Pinpoint the cell where the given text exists, returning its (x, y) midpoint coordinate. 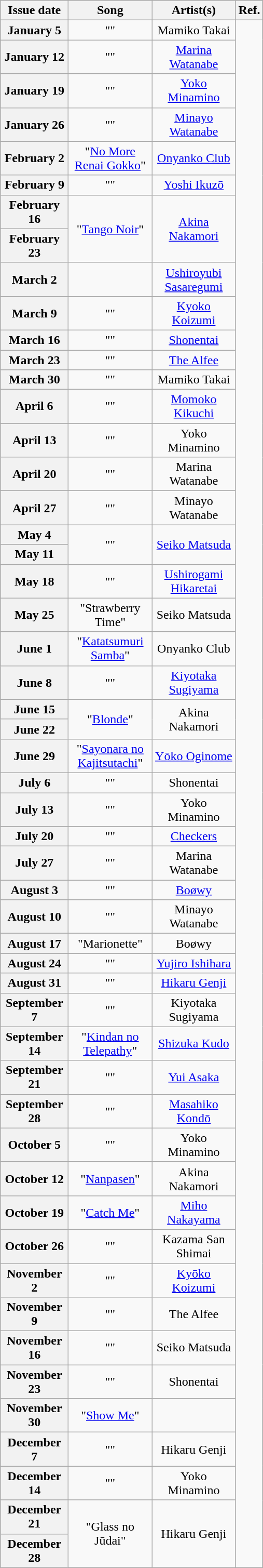
November 23 (34, 1382)
June 15 (34, 709)
November 9 (34, 1314)
Yujiro Ishihara (194, 963)
December 7 (34, 1450)
October 5 (34, 1145)
"Strawberry Time" (110, 615)
February 23 (34, 245)
January 12 (34, 57)
Miho Nakayama (194, 1213)
October 26 (34, 1246)
May 25 (34, 615)
"Marionette" (110, 944)
August 31 (34, 983)
Song (110, 10)
"No More Renai Gokko" (110, 158)
Masahiko Kondō (194, 1111)
Ref. (249, 10)
Kazama San Shimai (194, 1246)
"Sayonara no Kajitsutachi" (110, 755)
"Glass no Jūdai" (110, 1534)
April 6 (34, 406)
April 13 (34, 441)
May 4 (34, 535)
Issue date (34, 10)
August 3 (34, 890)
Yōko Oginome (194, 755)
Ushiroyubi Sasaregumi (194, 280)
March 16 (34, 340)
February 2 (34, 158)
March 2 (34, 280)
October 12 (34, 1178)
"Nanpasen" (110, 1178)
June 1 (34, 648)
"Kindan no Telepathy" (110, 1043)
"Show Me" (110, 1415)
August 17 (34, 944)
Yui Asaka (194, 1078)
June 29 (34, 755)
Kyoko Koizumi (194, 313)
March 9 (34, 313)
March 23 (34, 360)
January 19 (34, 90)
"Blonde" (110, 719)
July 6 (34, 782)
April 27 (34, 508)
July 27 (34, 863)
May 18 (34, 581)
February 9 (34, 185)
June 22 (34, 729)
Momoko Kikuchi (194, 406)
January 26 (34, 125)
September 21 (34, 1078)
September 14 (34, 1043)
October 19 (34, 1213)
Checkers (194, 836)
December 14 (34, 1483)
November 16 (34, 1348)
April 20 (34, 474)
January 5 (34, 30)
July 20 (34, 836)
Ushirogami Hikaretai (194, 581)
Kyōko Koizumi (194, 1280)
Yoshi Ikuzō (194, 185)
Artist(s) (194, 10)
August 24 (34, 963)
November 2 (34, 1280)
May 11 (34, 554)
July 13 (34, 809)
"Catch Me" (110, 1213)
November 30 (34, 1415)
February 16 (34, 212)
December 28 (34, 1550)
June 8 (34, 683)
Shizuka Kudo (194, 1043)
"Tango Noir" (110, 229)
"Katatsumuri Samba" (110, 648)
December 21 (34, 1517)
September 28 (34, 1111)
March 30 (34, 380)
September 7 (34, 1010)
August 10 (34, 916)
